Capture the cell that displays the provided text and extract its (X, Y) central coordinate. 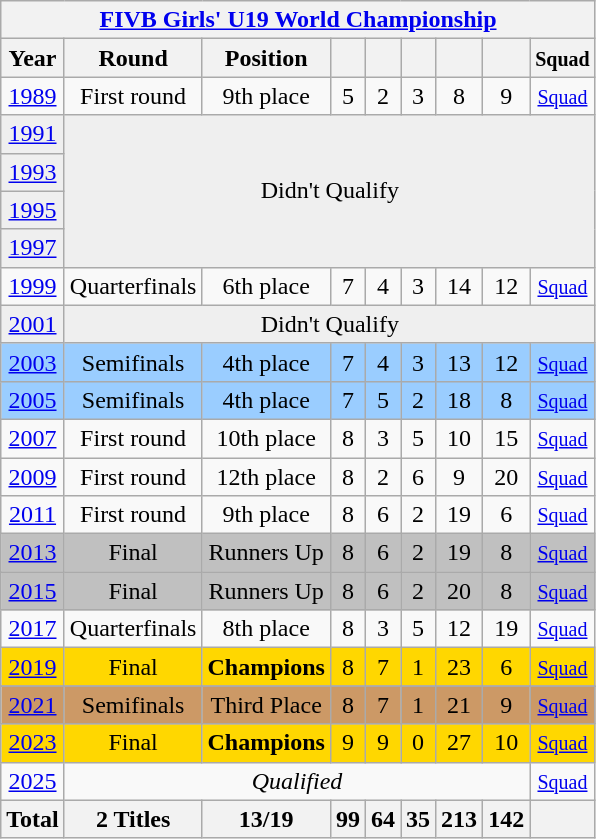
64 (382, 819)
Third Place (266, 705)
23 (460, 667)
2 Titles (133, 819)
21 (460, 705)
1997 (33, 248)
213 (460, 819)
10th place (266, 438)
15 (506, 438)
6th place (266, 286)
2019 (33, 667)
2005 (33, 400)
0 (418, 743)
1995 (33, 210)
1989 (33, 96)
142 (506, 819)
2001 (33, 324)
1993 (33, 172)
Year (33, 58)
2021 (33, 705)
13 (460, 362)
18 (460, 400)
Qualified (296, 781)
Total (33, 819)
Position (266, 58)
8th place (266, 629)
13/19 (266, 819)
2007 (33, 438)
2023 (33, 743)
12th place (266, 477)
2011 (33, 515)
1999 (33, 286)
35 (418, 819)
Round (133, 58)
27 (460, 743)
FIVB Girls' U19 World Championship (298, 20)
2009 (33, 477)
2025 (33, 781)
1991 (33, 134)
2003 (33, 362)
2017 (33, 629)
2015 (33, 591)
2013 (33, 553)
99 (348, 819)
14 (460, 286)
